Search for the cell housing the specified text and yield its (X, Y) center coordinate. 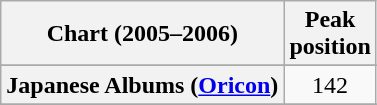
Chart (2005–2006) (142, 34)
142 (330, 85)
Japanese Albums (Oricon) (142, 85)
Peakposition (330, 34)
